Return the (X, Y) coordinate for the center point of the cell that contains the specified text.  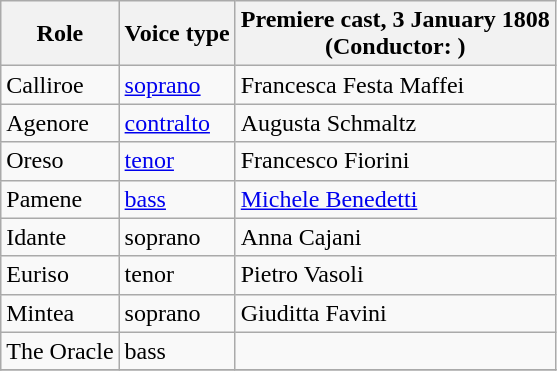
Mintea (60, 313)
Role (60, 34)
Francesco Fiorini (395, 161)
Euriso (60, 275)
Idante (60, 237)
The Oracle (60, 351)
Augusta Schmaltz (395, 123)
contralto (177, 123)
Oreso (60, 161)
Giuditta Favini (395, 313)
Anna Cajani (395, 237)
Francesca Festa Maffei (395, 85)
Premiere cast, 3 January 1808 (Conductor: ) (395, 34)
Calliroe (60, 85)
Michele Benedetti (395, 199)
Pamene (60, 199)
Voice type (177, 34)
Pietro Vasoli (395, 275)
Agenore (60, 123)
